Identify which cell holds the provided text, then report its [X, Y] central coordinate. 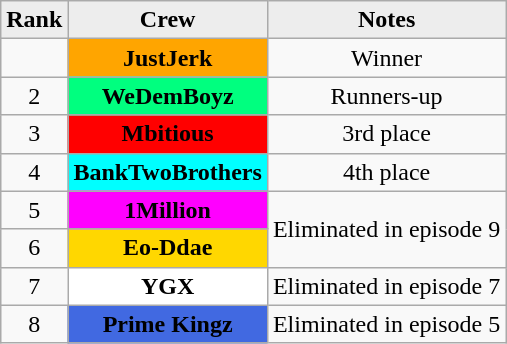
Eliminated in episode 9 [386, 229]
4 [34, 172]
3 [34, 134]
1Million [168, 210]
7 [34, 286]
Winner [386, 58]
5 [34, 210]
3rd place [386, 134]
Eliminated in episode 5 [386, 324]
Prime Kingz [168, 324]
6 [34, 248]
Mbitious [168, 134]
Rank [34, 20]
Eliminated in episode 7 [386, 286]
JustJerk [168, 58]
BankTwoBrothers [168, 172]
Runners-up [386, 96]
WeDemBoyz [168, 96]
Eo-Ddae [168, 248]
8 [34, 324]
YGX [168, 286]
2 [34, 96]
Crew [168, 20]
Notes [386, 20]
4th place [386, 172]
